Detect which cell encompasses the target text, then output its (x, y) center coordinate. 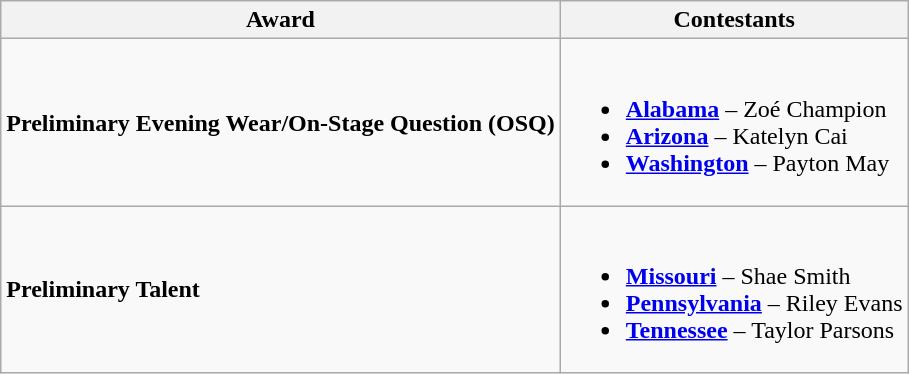
Award (281, 20)
Contestants (734, 20)
Preliminary Evening Wear/On-Stage Question (OSQ) (281, 122)
Alabama – Zoé Champion Arizona – Katelyn Cai Washington – Payton May (734, 122)
Missouri – Shae Smith Pennsylvania – Riley Evans Tennessee – Taylor Parsons (734, 290)
Preliminary Talent (281, 290)
